Locate the cell with the specified text and output its (x, y) center coordinate. 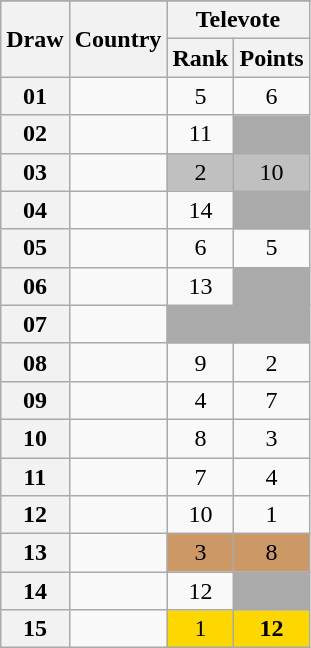
Draw (35, 39)
Country (118, 39)
06 (35, 286)
01 (35, 96)
09 (35, 400)
04 (35, 210)
05 (35, 248)
07 (35, 324)
03 (35, 172)
Rank (200, 58)
9 (200, 362)
15 (35, 629)
Televote (238, 20)
02 (35, 134)
08 (35, 362)
Points (272, 58)
